Return [X, Y] of the center of cell containing provided text 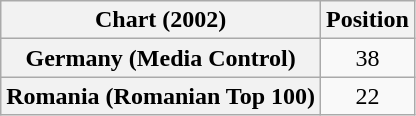
38 [368, 58]
22 [368, 96]
Position [368, 20]
Chart (2002) [161, 20]
Romania (Romanian Top 100) [161, 96]
Germany (Media Control) [161, 58]
